Find where the given text appears and provide that cell's center as [X, Y] coordinate. 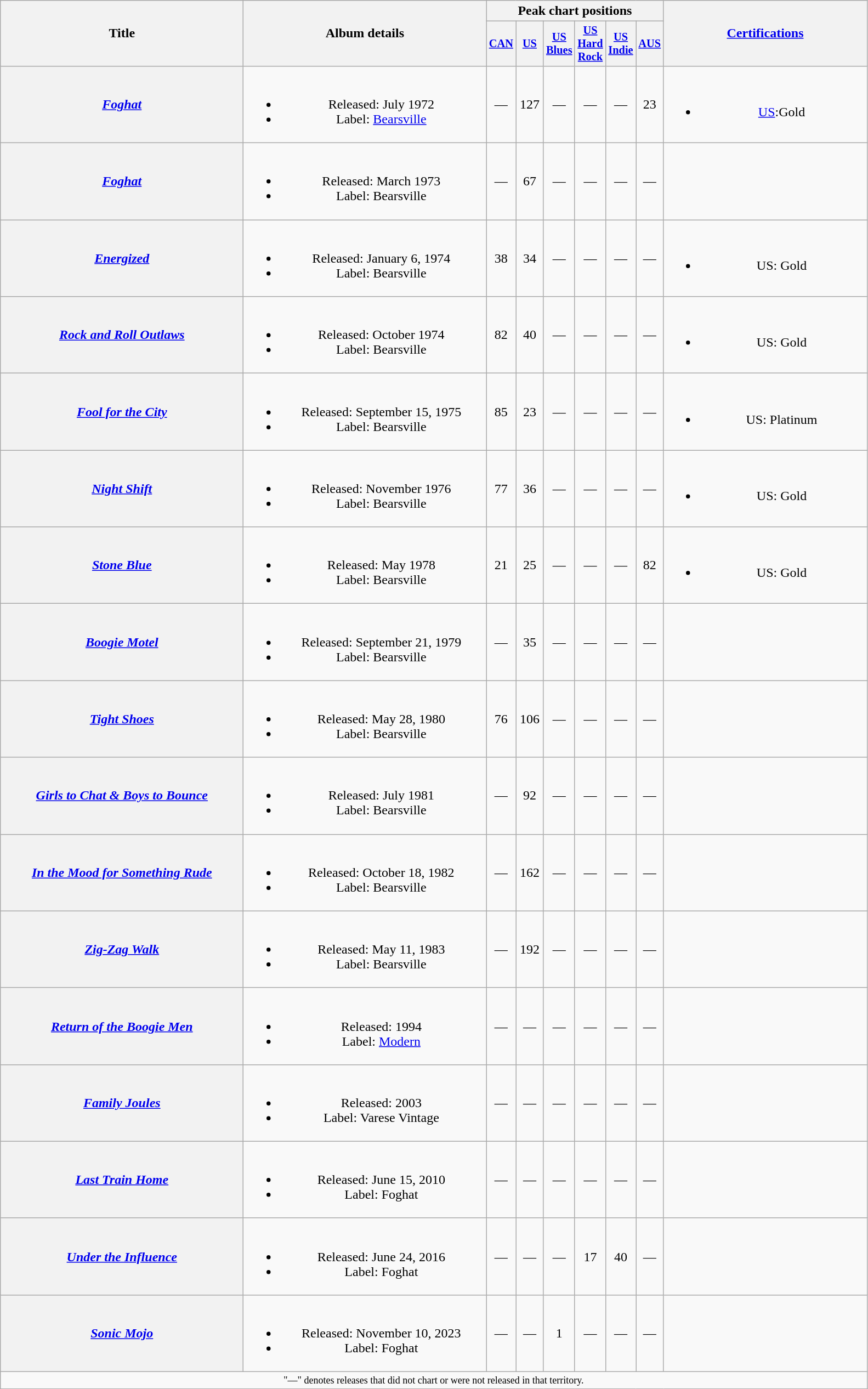
34 [530, 258]
US Indie [621, 44]
Released: March 1973Label: Bearsville [365, 182]
Night Shift [122, 489]
Return of the Boogie Men [122, 1026]
US: Platinum [765, 412]
Peak chart positions [575, 11]
Released: September 21, 1979Label: Bearsville [365, 642]
Released: November 10, 2023Label: Foghat [365, 1333]
Zig-Zag Walk [122, 949]
Certifications [765, 33]
92 [530, 796]
Energized [122, 258]
35 [530, 642]
Released: 1994Label: Modern [365, 1026]
Title [122, 33]
Released: May 1978Label: Bearsville [365, 565]
Released: January 6, 1974Label: Bearsville [365, 258]
Sonic Mojo [122, 1333]
21 [501, 565]
192 [530, 949]
36 [530, 489]
Released: July 1972Label: Bearsville [365, 104]
Rock and Roll Outlaws [122, 335]
76 [501, 719]
38 [501, 258]
Released: May 11, 1983Label: Bearsville [365, 949]
106 [530, 719]
Released: November 1976Label: Bearsville [365, 489]
US:Gold [765, 104]
Under the Influence [122, 1256]
Girls to Chat & Boys to Bounce [122, 796]
1 [559, 1333]
Released: September 15, 1975Label: Bearsville [365, 412]
Album details [365, 33]
Released: October 18, 1982Label: Bearsville [365, 872]
85 [501, 412]
Released: October 1974Label: Bearsville [365, 335]
Family Joules [122, 1103]
US [530, 44]
67 [530, 182]
Released: June 24, 2016Label: Foghat [365, 1256]
USHard Rock [590, 44]
25 [530, 565]
17 [590, 1256]
162 [530, 872]
Released: May 28, 1980Label: Bearsville [365, 719]
Stone Blue [122, 565]
Tight Shoes [122, 719]
77 [501, 489]
Boogie Motel [122, 642]
Last Train Home [122, 1180]
AUS [650, 44]
Released: 2003Label: Varese Vintage [365, 1103]
CAN [501, 44]
Released: July 1981Label: Bearsville [365, 796]
In the Mood for Something Rude [122, 872]
USBlues [559, 44]
127 [530, 104]
Released: June 15, 2010Label: Foghat [365, 1180]
"—" denotes releases that did not chart or were not released in that territory. [434, 1381]
Fool for the City [122, 412]
